Search for the cell housing the specified text and yield its [X, Y] center coordinate. 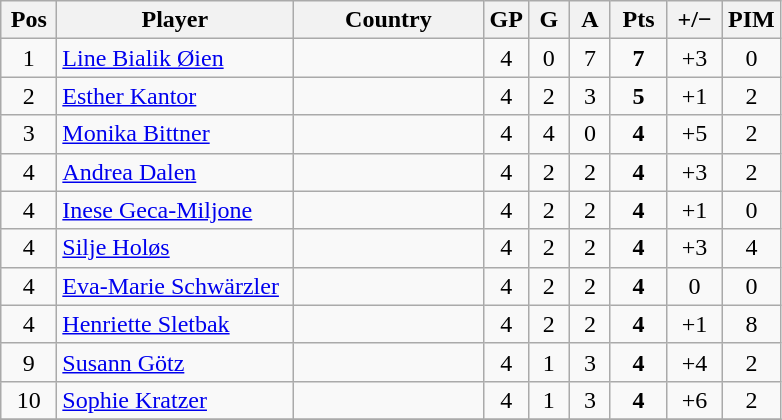
Silje Holøs [175, 248]
Player [175, 20]
10 [29, 400]
GP [506, 20]
5 [638, 96]
Monika Bittner [175, 134]
+4 [695, 362]
PIM [752, 20]
Henriette Sletbak [175, 324]
8 [752, 324]
Sophie Kratzer [175, 400]
+/− [695, 20]
+6 [695, 400]
Line Bialik Øien [175, 58]
Inese Geca-Miljone [175, 210]
Andrea Dalen [175, 172]
Eva-Marie Schwärzler [175, 286]
Susann Götz [175, 362]
Pts [638, 20]
A [590, 20]
Country [388, 20]
G [548, 20]
9 [29, 362]
Esther Kantor [175, 96]
+5 [695, 134]
Pos [29, 20]
